Scan for the cell matching the given text and deliver its [x, y] coordinate at center. 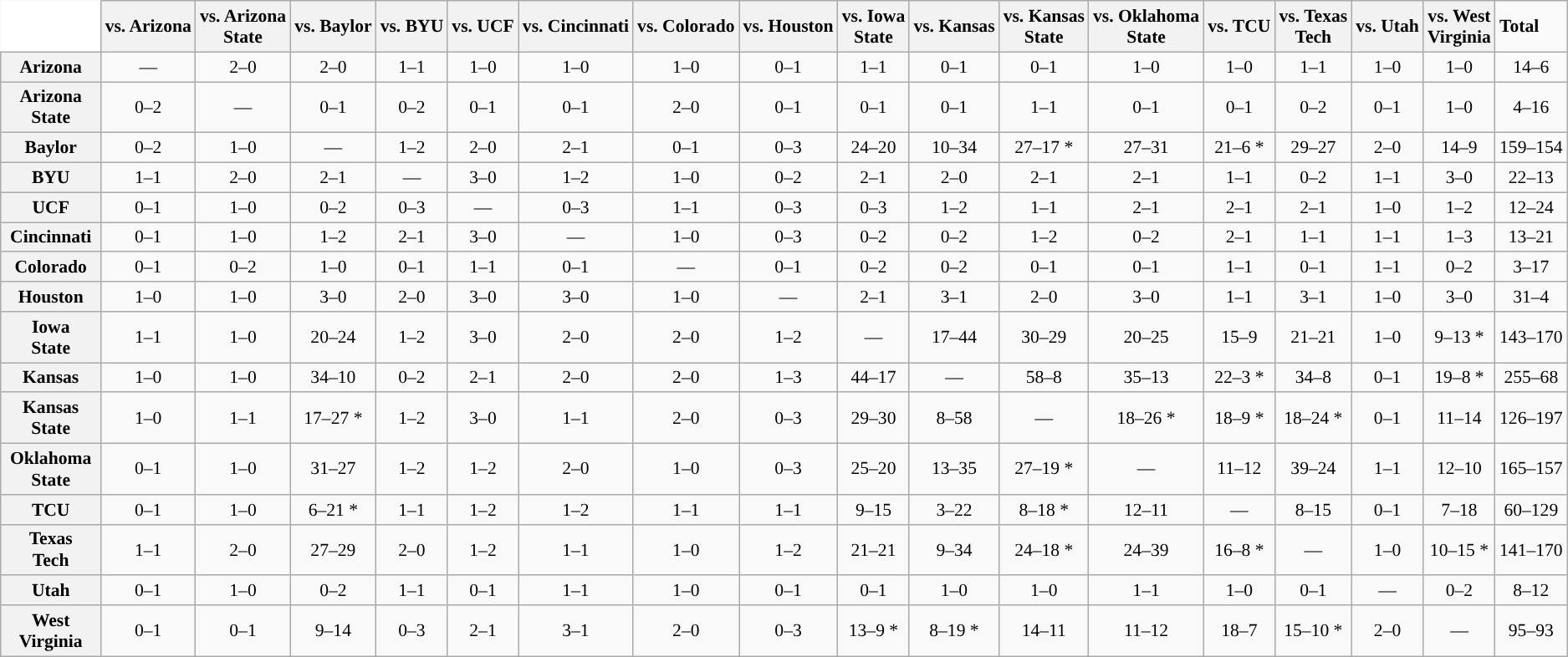
14–11 [1044, 630]
Kansas [51, 378]
15–9 [1239, 338]
vs. UCF [483, 27]
141–170 [1531, 550]
22–3 * [1239, 378]
Cincinnati [51, 237]
159–154 [1531, 148]
9–13 * [1459, 338]
21–6 * [1239, 148]
18–26 * [1146, 418]
18–24 * [1313, 418]
95–93 [1531, 630]
4–16 [1531, 107]
10–34 [953, 148]
vs. Utah [1387, 27]
IowaState [51, 338]
17–44 [953, 338]
29–27 [1313, 148]
UCF [51, 207]
vs. TCU [1239, 27]
8–18 * [1044, 510]
vs. KansasState [1044, 27]
10–15 * [1459, 550]
12–10 [1459, 470]
16–8 * [1239, 550]
34–10 [333, 378]
OklahomaState [51, 470]
vs. Arizona [149, 27]
14–9 [1459, 148]
17–27 * [333, 418]
13–21 [1531, 237]
9–34 [953, 550]
27–19 * [1044, 470]
14–6 [1531, 67]
27–31 [1146, 148]
126–197 [1531, 418]
8–15 [1313, 510]
8–58 [953, 418]
60–129 [1531, 510]
vs. TexasTech [1313, 27]
24–20 [874, 148]
20–25 [1146, 338]
vs. Cincinnati [575, 27]
58–8 [1044, 378]
18–9 * [1239, 418]
29–30 [874, 418]
143–170 [1531, 338]
vs. Baylor [333, 27]
30–29 [1044, 338]
vs. ArizonaState [243, 27]
Utah [51, 591]
9–15 [874, 510]
35–13 [1146, 378]
vs. Kansas [953, 27]
BYU [51, 178]
18–7 [1239, 630]
19–8 * [1459, 378]
3–22 [953, 510]
Baylor [51, 148]
vs. OklahomaState [1146, 27]
TCU [51, 510]
Colorado [51, 267]
Arizona [51, 67]
9–14 [333, 630]
vs. Colorado [686, 27]
255–68 [1531, 378]
WestVirginia [51, 630]
165–157 [1531, 470]
8–12 [1531, 591]
TexasTech [51, 550]
39–24 [1313, 470]
27–29 [333, 550]
25–20 [874, 470]
Houston [51, 297]
ArizonaState [51, 107]
12–11 [1146, 510]
44–17 [874, 378]
24–18 * [1044, 550]
20–24 [333, 338]
31–27 [333, 470]
7–18 [1459, 510]
KansasState [51, 418]
13–9 * [874, 630]
15–10 * [1313, 630]
Total [1531, 27]
vs. WestVirginia [1459, 27]
12–24 [1531, 207]
34–8 [1313, 378]
vs. IowaState [874, 27]
31–4 [1531, 297]
27–17 * [1044, 148]
vs. BYU [412, 27]
8–19 * [953, 630]
3–17 [1531, 267]
11–14 [1459, 418]
24–39 [1146, 550]
22–13 [1531, 178]
6–21 * [333, 510]
13–35 [953, 470]
vs. Houston [789, 27]
